Determine the [x, y] coordinate at the center of the cell enclosing the given text.  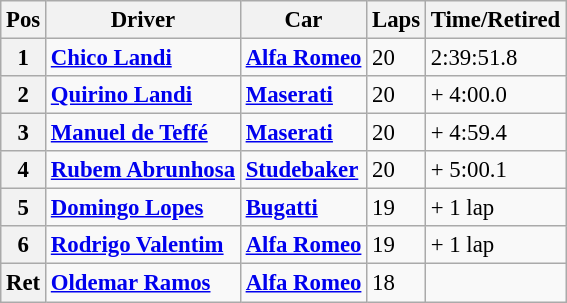
+ 5:00.1 [495, 170]
2 [24, 95]
Quirino Landi [144, 95]
Bugatti [303, 208]
+ 4:00.0 [495, 95]
Studebaker [303, 170]
Rodrigo Valentim [144, 245]
Driver [144, 20]
+ 4:59.4 [495, 133]
3 [24, 133]
Car [303, 20]
5 [24, 208]
Ret [24, 283]
4 [24, 170]
Manuel de Teffé [144, 133]
Chico Landi [144, 58]
Time/Retired [495, 20]
Pos [24, 20]
1 [24, 58]
Oldemar Ramos [144, 283]
18 [396, 283]
6 [24, 245]
2:39:51.8 [495, 58]
Domingo Lopes [144, 208]
Laps [396, 20]
Rubem Abrunhosa [144, 170]
